Capture the cell that displays the provided text and extract its (x, y) central coordinate. 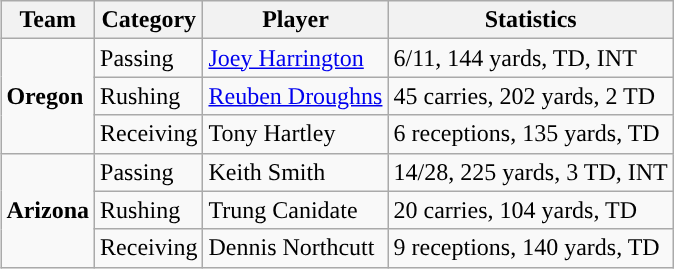
Arizona (48, 210)
Category (149, 20)
Oregon (48, 96)
Joey Harrington (296, 58)
6/11, 144 yards, TD, INT (530, 58)
Keith Smith (296, 172)
9 receptions, 140 yards, TD (530, 248)
Dennis Northcutt (296, 248)
Player (296, 20)
Statistics (530, 20)
Team (48, 20)
14/28, 225 yards, 3 TD, INT (530, 172)
Tony Hartley (296, 134)
Trung Canidate (296, 210)
6 receptions, 135 yards, TD (530, 134)
45 carries, 202 yards, 2 TD (530, 96)
20 carries, 104 yards, TD (530, 210)
Reuben Droughns (296, 96)
